Pinpoint the cell where the given text exists, returning its (X, Y) midpoint coordinate. 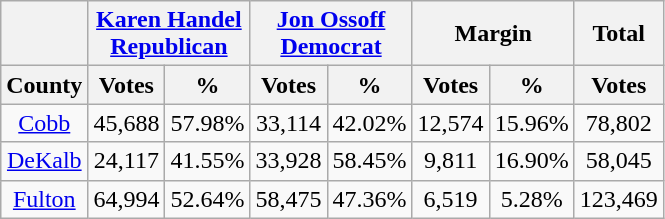
County (44, 85)
Total (618, 34)
42.02% (370, 123)
64,994 (126, 199)
33,928 (288, 161)
24,117 (126, 161)
Jon OssoffDemocrat (331, 34)
5.28% (532, 199)
Margin (493, 34)
58,475 (288, 199)
Karen HandelRepublican (169, 34)
9,811 (450, 161)
Cobb (44, 123)
47.36% (370, 199)
DeKalb (44, 161)
6,519 (450, 199)
57.98% (208, 123)
58,045 (618, 161)
58.45% (370, 161)
41.55% (208, 161)
15.96% (532, 123)
12,574 (450, 123)
33,114 (288, 123)
45,688 (126, 123)
78,802 (618, 123)
16.90% (532, 161)
123,469 (618, 199)
52.64% (208, 199)
Fulton (44, 199)
